Return the [x, y] coordinate for the center point of the cell that contains the specified text.  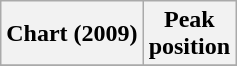
Chart (2009) [72, 34]
Peakposition [189, 34]
